Return [X, Y] of the center of cell containing provided text 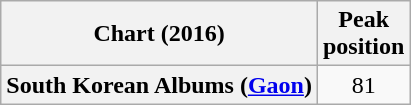
Chart (2016) [160, 34]
81 [363, 85]
Peakposition [363, 34]
South Korean Albums (Gaon) [160, 85]
